Detect which cell encompasses the target text, then output its [X, Y] center coordinate. 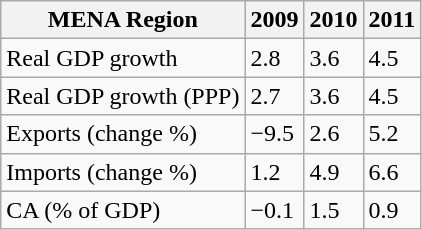
2.8 [274, 58]
Imports (change %) [123, 172]
2.6 [334, 134]
5.2 [392, 134]
Real GDP growth (PPP) [123, 96]
2011 [392, 20]
Real GDP growth [123, 58]
CA (% of GDP) [123, 210]
6.6 [392, 172]
2.7 [274, 96]
2009 [274, 20]
2010 [334, 20]
0.9 [392, 210]
1.5 [334, 210]
−9.5 [274, 134]
Exports (change %) [123, 134]
−0.1 [274, 210]
4.9 [334, 172]
1.2 [274, 172]
MENA Region [123, 20]
